Search for the cell housing the specified text and yield its [X, Y] center coordinate. 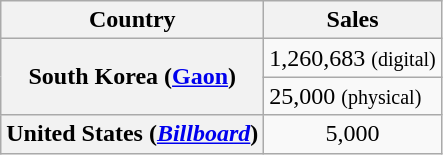
Sales [352, 20]
25,000 (physical) [352, 96]
1,260,683 (digital) [352, 58]
Country [132, 20]
South Korea (Gaon) [132, 77]
United States (Billboard) [132, 134]
5,000 [352, 134]
